Determine the (x, y) coordinate at the center of the cell enclosing the given text.  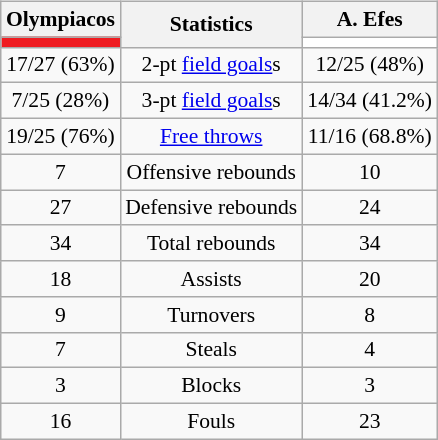
Fouls (211, 421)
19/25 (76%) (60, 136)
Offensive rebounds (211, 172)
Blocks (211, 386)
8 (370, 314)
2-pt field goalss (211, 65)
Olympiacos (60, 19)
7/25 (28%) (60, 101)
Free throws (211, 136)
23 (370, 421)
10 (370, 172)
Steals (211, 350)
3-pt field goalss (211, 101)
Total rebounds (211, 243)
17/27 (63%) (60, 65)
14/34 (41.2%) (370, 101)
Turnovers (211, 314)
18 (60, 279)
Assists (211, 279)
9 (60, 314)
24 (370, 208)
12/25 (48%) (370, 65)
Defensive rebounds (211, 208)
20 (370, 279)
16 (60, 421)
4 (370, 350)
27 (60, 208)
Statistics (211, 24)
A. Efes (370, 19)
11/16 (68.8%) (370, 136)
